Capture the cell that displays the provided text and extract its (X, Y) central coordinate. 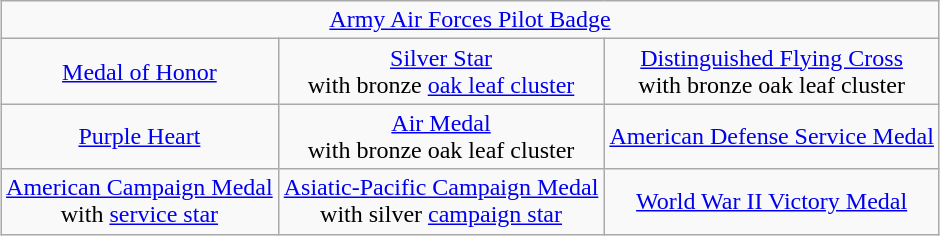
Army Air Forces Pilot Badge (470, 20)
Distinguished Flying Crosswith bronze oak leaf cluster (772, 72)
Asiatic-Pacific Campaign Medalwith silver campaign star (441, 202)
World War II Victory Medal (772, 202)
Purple Heart (140, 136)
American Campaign Medalwith service star (140, 202)
Air Medalwith bronze oak leaf cluster (441, 136)
Medal of Honor (140, 72)
Silver Starwith bronze oak leaf cluster (441, 72)
American Defense Service Medal (772, 136)
